Capture the cell that displays the provided text and extract its [x, y] central coordinate. 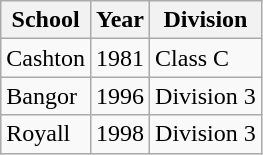
Royall [46, 134]
Division [206, 20]
1998 [120, 134]
Bangor [46, 96]
Cashton [46, 58]
School [46, 20]
Class C [206, 58]
Year [120, 20]
1996 [120, 96]
1981 [120, 58]
